Detect which cell encompasses the target text, then output its (X, Y) center coordinate. 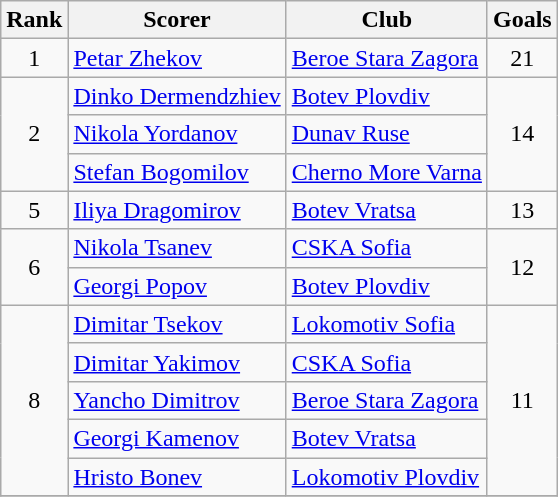
8 (34, 400)
Dinko Dermendzhiev (177, 96)
Scorer (177, 20)
Club (386, 20)
5 (34, 210)
Cherno More Varna (386, 172)
Rank (34, 20)
2 (34, 134)
Yancho Dimitrov (177, 400)
6 (34, 267)
Dimitar Tsekov (177, 324)
14 (522, 134)
Iliya Dragomirov (177, 210)
Petar Zhekov (177, 58)
21 (522, 58)
Nikola Yordanov (177, 134)
11 (522, 400)
Stefan Bogomilov (177, 172)
Nikola Tsanev (177, 248)
Dimitar Yakimov (177, 362)
Lokomotiv Sofia (386, 324)
Goals (522, 20)
Georgi Popov (177, 286)
Hristo Bonev (177, 477)
12 (522, 267)
Dunav Ruse (386, 134)
13 (522, 210)
1 (34, 58)
Georgi Kamenov (177, 438)
Lokomotiv Plovdiv (386, 477)
